Search for the cell housing the specified text and yield its (X, Y) center coordinate. 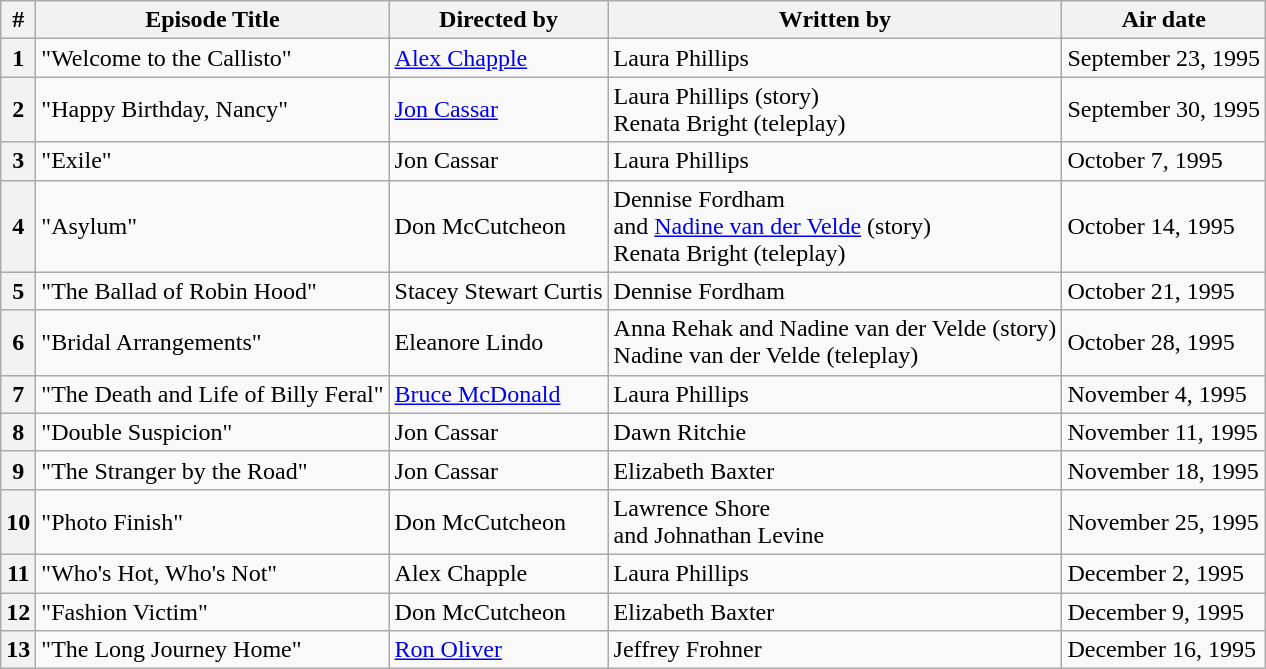
Written by (835, 20)
Stacey Stewart Curtis (498, 291)
Lawrence Shoreand Johnathan Levine (835, 522)
Ron Oliver (498, 650)
"Exile" (212, 161)
12 (18, 611)
7 (18, 394)
Jeffrey Frohner (835, 650)
"Asylum" (212, 226)
13 (18, 650)
"Welcome to the Callisto" (212, 58)
September 30, 1995 (1164, 110)
Air date (1164, 20)
December 2, 1995 (1164, 573)
November 11, 1995 (1164, 432)
October 14, 1995 (1164, 226)
October 7, 1995 (1164, 161)
5 (18, 291)
Dennise Fordhamand Nadine van der Velde (story) Renata Bright (teleplay) (835, 226)
1 (18, 58)
Bruce McDonald (498, 394)
Episode Title (212, 20)
Directed by (498, 20)
December 16, 1995 (1164, 650)
"Happy Birthday, Nancy" (212, 110)
Anna Rehak and Nadine van der Velde (story)Nadine van der Velde (teleplay) (835, 342)
Laura Phillips (story)Renata Bright (teleplay) (835, 110)
November 25, 1995 (1164, 522)
6 (18, 342)
"Fashion Victim" (212, 611)
Dawn Ritchie (835, 432)
"The Long Journey Home" (212, 650)
"Bridal Arrangements" (212, 342)
November 18, 1995 (1164, 470)
"Photo Finish" (212, 522)
"The Stranger by the Road" (212, 470)
# (18, 20)
11 (18, 573)
4 (18, 226)
"The Death and Life of Billy Feral" (212, 394)
8 (18, 432)
Dennise Fordham (835, 291)
October 28, 1995 (1164, 342)
10 (18, 522)
November 4, 1995 (1164, 394)
September 23, 1995 (1164, 58)
October 21, 1995 (1164, 291)
"Double Suspicion" (212, 432)
Eleanore Lindo (498, 342)
December 9, 1995 (1164, 611)
3 (18, 161)
"The Ballad of Robin Hood" (212, 291)
9 (18, 470)
2 (18, 110)
"Who's Hot, Who's Not" (212, 573)
